Scan for the cell matching the given text and deliver its (x, y) coordinate at center. 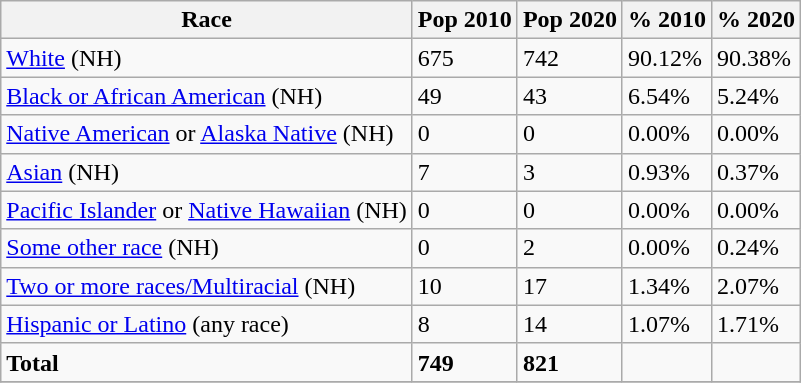
17 (570, 286)
1.71% (756, 324)
1.34% (666, 286)
Hispanic or Latino (any race) (207, 324)
Two or more races/Multiracial (NH) (207, 286)
6.54% (666, 96)
3 (570, 172)
0.24% (756, 248)
7 (464, 172)
49 (464, 96)
0.37% (756, 172)
742 (570, 58)
% 2010 (666, 20)
Race (207, 20)
1.07% (666, 324)
675 (464, 58)
Black or African American (NH) (207, 96)
43 (570, 96)
0.93% (666, 172)
2 (570, 248)
10 (464, 286)
2.07% (756, 286)
8 (464, 324)
14 (570, 324)
Total (207, 362)
Pop 2010 (464, 20)
% 2020 (756, 20)
90.12% (666, 58)
821 (570, 362)
Some other race (NH) (207, 248)
5.24% (756, 96)
White (NH) (207, 58)
Pop 2020 (570, 20)
749 (464, 362)
90.38% (756, 58)
Pacific Islander or Native Hawaiian (NH) (207, 210)
Native American or Alaska Native (NH) (207, 134)
Asian (NH) (207, 172)
